Return [x, y] of the center of cell containing provided text 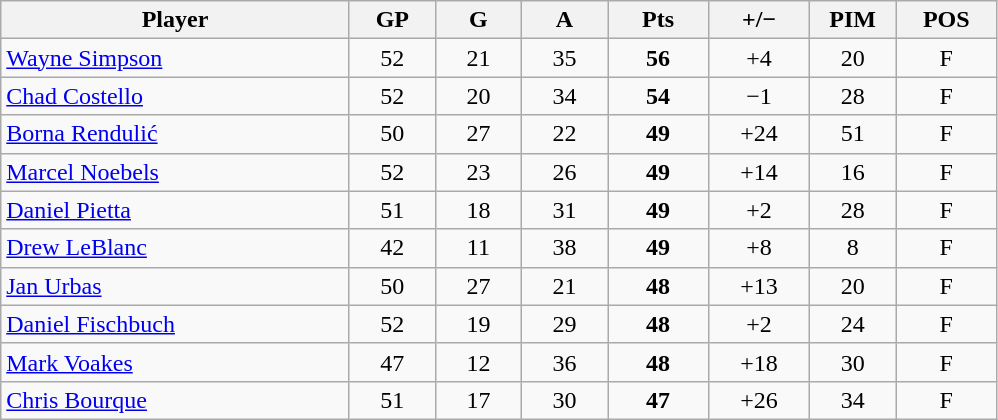
Daniel Pietta [176, 210]
29 [564, 324]
Marcel Noebels [176, 172]
26 [564, 172]
GP [392, 20]
16 [853, 172]
Mark Voakes [176, 362]
Wayne Simpson [176, 58]
Chad Costello [176, 96]
Jan Urbas [176, 286]
54 [658, 96]
G [478, 20]
19 [478, 324]
18 [478, 210]
Daniel Fischbuch [176, 324]
Chris Bourque [176, 400]
+8 [760, 248]
PIM [853, 20]
Borna Rendulić [176, 134]
36 [564, 362]
A [564, 20]
24 [853, 324]
+26 [760, 400]
31 [564, 210]
+24 [760, 134]
−1 [760, 96]
17 [478, 400]
56 [658, 58]
22 [564, 134]
+/− [760, 20]
+18 [760, 362]
42 [392, 248]
+14 [760, 172]
8 [853, 248]
+13 [760, 286]
Player [176, 20]
12 [478, 362]
11 [478, 248]
38 [564, 248]
Pts [658, 20]
23 [478, 172]
Drew LeBlanc [176, 248]
+4 [760, 58]
35 [564, 58]
POS [946, 20]
